Determine the [X, Y] coordinate at the center of the cell enclosing the given text.  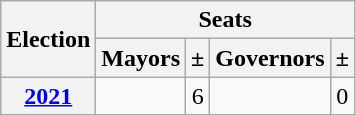
0 [342, 96]
Mayors [141, 58]
Seats [226, 20]
2021 [48, 96]
Election [48, 39]
6 [198, 96]
Governors [270, 58]
